Identify which cell holds the provided text, then report its [x, y] central coordinate. 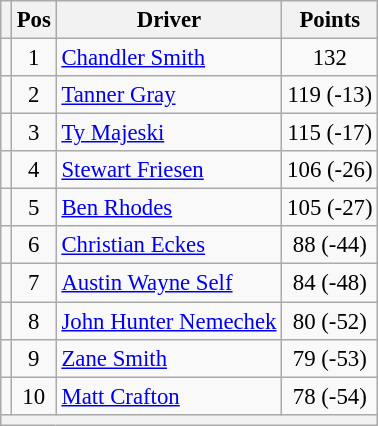
Zane Smith [169, 358]
Stewart Friesen [169, 170]
119 (-13) [330, 95]
3 [34, 133]
1 [34, 58]
Ty Majeski [169, 133]
7 [34, 283]
4 [34, 170]
10 [34, 396]
8 [34, 321]
5 [34, 208]
105 (-27) [330, 208]
Chandler Smith [169, 58]
Christian Eckes [169, 245]
80 (-52) [330, 321]
79 (-53) [330, 358]
Matt Crafton [169, 396]
78 (-54) [330, 396]
9 [34, 358]
2 [34, 95]
John Hunter Nemechek [169, 321]
88 (-44) [330, 245]
Pos [34, 20]
Driver [169, 20]
132 [330, 58]
Points [330, 20]
106 (-26) [330, 170]
84 (-48) [330, 283]
Austin Wayne Self [169, 283]
6 [34, 245]
Tanner Gray [169, 95]
Ben Rhodes [169, 208]
115 (-17) [330, 133]
